Detect which cell encompasses the target text, then output its [x, y] center coordinate. 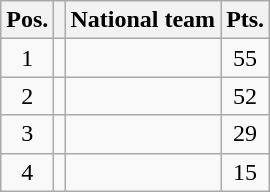
1 [28, 58]
National team [143, 20]
4 [28, 172]
Pts. [246, 20]
29 [246, 134]
15 [246, 172]
55 [246, 58]
Pos. [28, 20]
2 [28, 96]
3 [28, 134]
52 [246, 96]
